Search for the cell housing the specified text and yield its [X, Y] center coordinate. 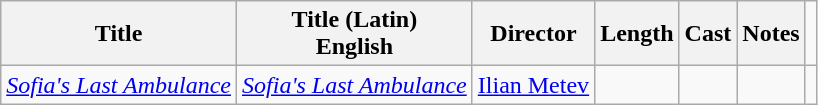
Title (Latin)English [355, 34]
Ilian Metev [533, 85]
Director [533, 34]
Length [637, 34]
Notes [771, 34]
Cast [708, 34]
Title [119, 34]
